Identify which cell holds the provided text, then report its (x, y) central coordinate. 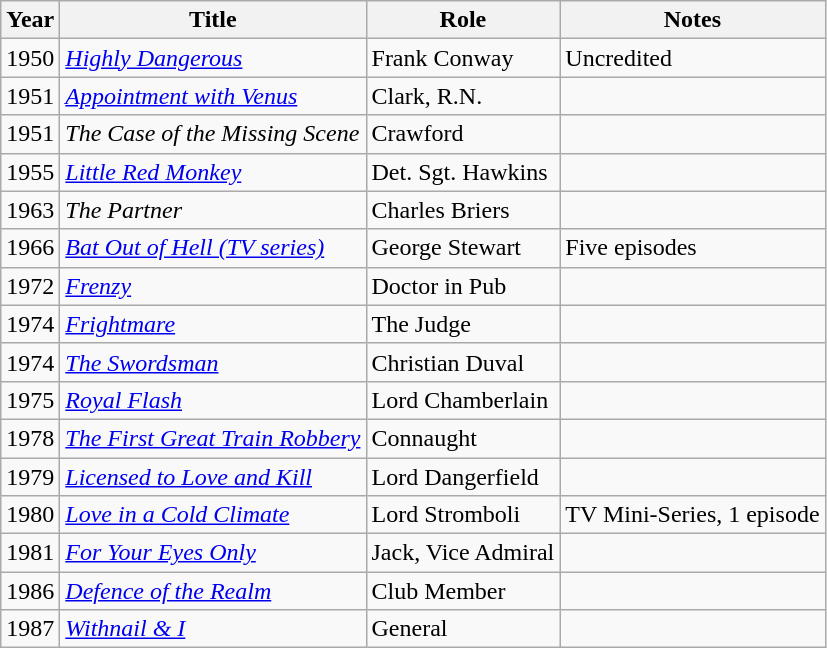
1987 (30, 629)
Defence of the Realm (213, 591)
1978 (30, 438)
For Your Eyes Only (213, 553)
Royal Flash (213, 400)
Christian Duval (463, 362)
Lord Chamberlain (463, 400)
1972 (30, 286)
Withnail & I (213, 629)
Clark, R.N. (463, 96)
1986 (30, 591)
Charles Briers (463, 210)
Lord Dangerfield (463, 477)
1980 (30, 515)
Uncredited (692, 58)
Little Red Monkey (213, 172)
Year (30, 20)
1963 (30, 210)
Frank Conway (463, 58)
1950 (30, 58)
Role (463, 20)
Highly Dangerous (213, 58)
Crawford (463, 134)
Licensed to Love and Kill (213, 477)
TV Mini-Series, 1 episode (692, 515)
The Judge (463, 324)
Det. Sgt. Hawkins (463, 172)
The Partner (213, 210)
Doctor in Pub (463, 286)
Jack, Vice Admiral (463, 553)
1981 (30, 553)
Five episodes (692, 248)
Lord Stromboli (463, 515)
Notes (692, 20)
Frenzy (213, 286)
Bat Out of Hell (TV series) (213, 248)
1975 (30, 400)
George Stewart (463, 248)
The Swordsman (213, 362)
General (463, 629)
The First Great Train Robbery (213, 438)
1966 (30, 248)
Appointment with Venus (213, 96)
Title (213, 20)
Connaught (463, 438)
The Case of the Missing Scene (213, 134)
1955 (30, 172)
Club Member (463, 591)
1979 (30, 477)
Frightmare (213, 324)
Love in a Cold Climate (213, 515)
